Output the (X, Y) coordinate of the center of the cell containing the given text.  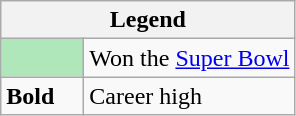
Won the Super Bowl (190, 58)
Career high (190, 96)
Legend (148, 20)
Bold (42, 96)
